Return (x, y) of the center of cell containing provided text 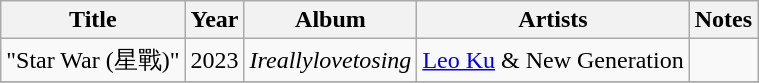
Title (93, 20)
"Star War (星戰)" (93, 60)
Year (214, 20)
Album (330, 20)
Notes (723, 20)
Leo Ku & New Generation (553, 60)
2023 (214, 60)
Ireallylovetosing (330, 60)
Artists (553, 20)
